Locate the cell with the specified text and output its [x, y] center coordinate. 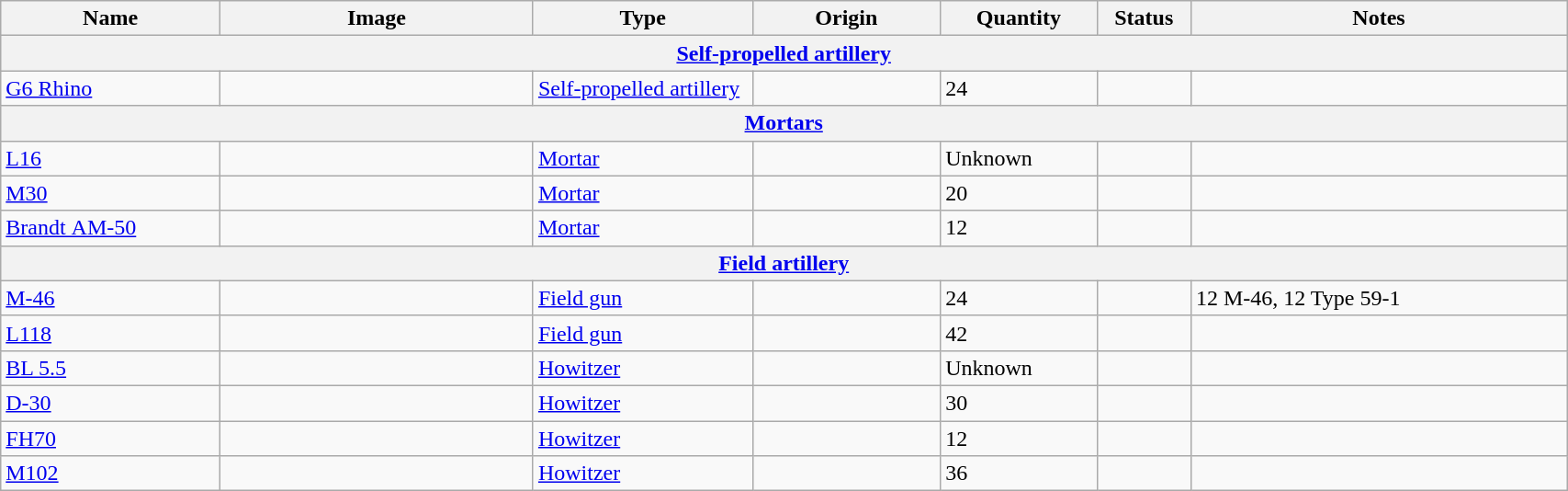
Status [1144, 18]
Name [110, 18]
Image [377, 18]
Origin [847, 18]
42 [1019, 333]
Notes [1378, 18]
L118 [110, 333]
L16 [110, 158]
Brandt АМ-50 [110, 228]
G6 Rhino [110, 88]
12 M-46, 12 Type 59-1 [1378, 298]
D-30 [110, 403]
M30 [110, 193]
Type [643, 18]
FH70 [110, 439]
36 [1019, 474]
30 [1019, 403]
BL 5.5 [110, 368]
Mortars [784, 123]
M-46 [110, 298]
M102 [110, 474]
20 [1019, 193]
Quantity [1019, 18]
Field artillery [784, 263]
